Identify which cell holds the provided text, then report its (X, Y) central coordinate. 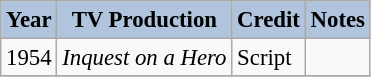
Notes (338, 20)
Inquest on a Hero (144, 58)
Credit (268, 20)
Year (29, 20)
1954 (29, 58)
TV Production (144, 20)
Script (268, 58)
